Identify which cell holds the provided text, then report its [X, Y] central coordinate. 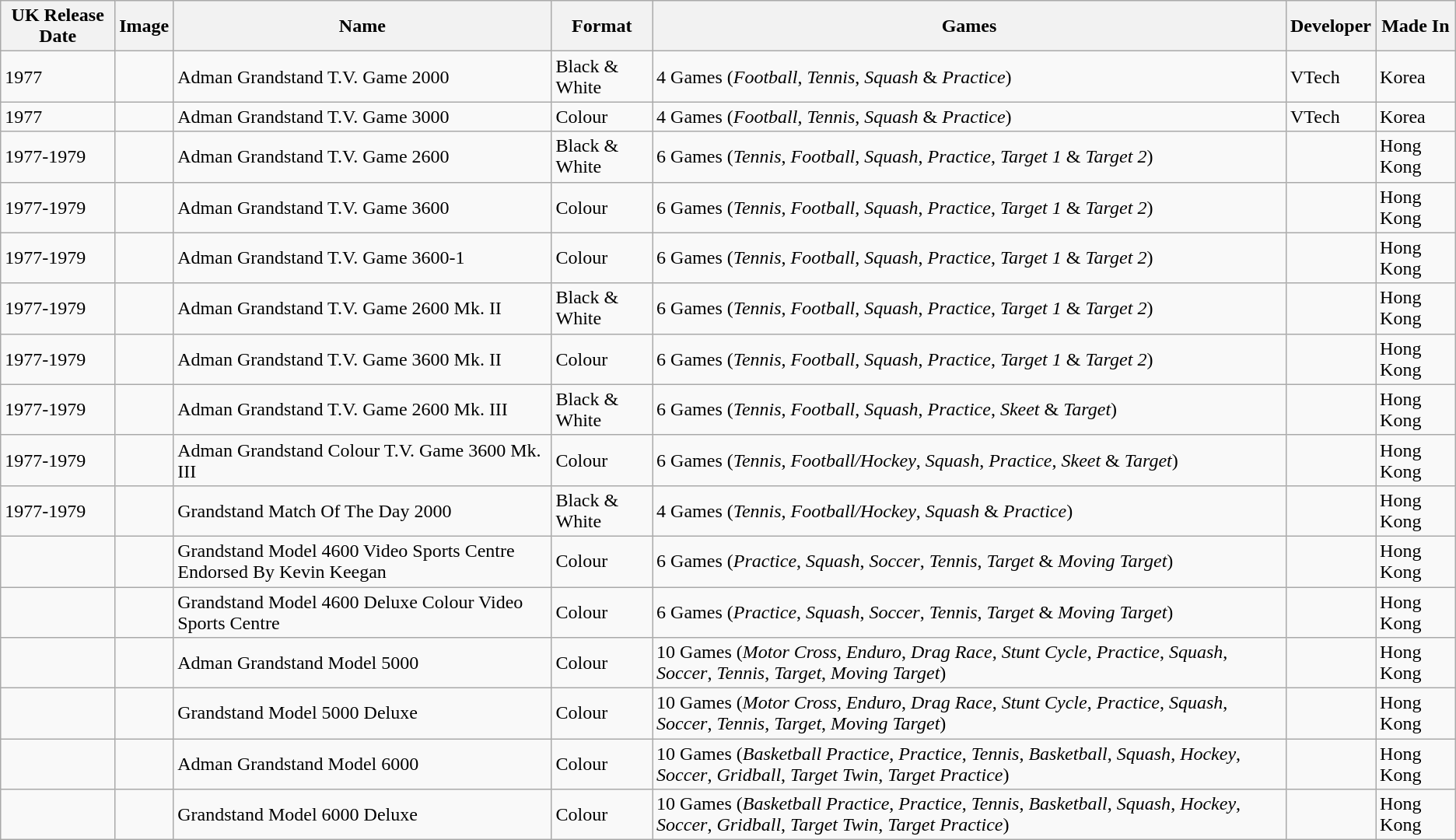
Grandstand Model 4600 Deluxe Colour Video Sports Centre [362, 611]
Grandstand Model 6000 Deluxe [362, 815]
UK Release Date [58, 26]
Made In [1416, 26]
Adman Grandstand T.V. Game 2600 Mk. II [362, 308]
4 Games (Tennis, Football/Hockey, Squash & Practice) [969, 510]
Grandstand Model 5000 Deluxe [362, 714]
Adman Grandstand T.V. Game 2600 Mk. III [362, 409]
Name [362, 26]
Adman Grandstand T.V. Game 2000 [362, 76]
Format [602, 26]
6 Games (Tennis, Football, Squash, Practice, Skeet & Target) [969, 409]
Games [969, 26]
Adman Grandstand T.V. Game 3600 Mk. II [362, 359]
Developer [1330, 26]
Grandstand Match Of The Day 2000 [362, 510]
Grandstand Model 4600 Video Sports Centre Endorsed By Kevin Keegan [362, 562]
Adman Grandstand T.V. Game 3600 [362, 207]
Adman Grandstand T.V. Game 3000 [362, 117]
Adman Grandstand Colour T.V. Game 3600 Mk. III [362, 460]
Adman Grandstand T.V. Game 3600-1 [362, 258]
Adman Grandstand Model 6000 [362, 764]
6 Games (Tennis, Football/Hockey, Squash, Practice, Skeet & Target) [969, 460]
Adman Grandstand Model 5000 [362, 663]
Image [145, 26]
Adman Grandstand T.V. Game 2600 [362, 157]
